Pinpoint the cell where the given text exists, returning its [X, Y] midpoint coordinate. 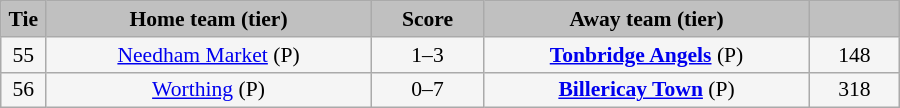
Billericay Town (P) [647, 90]
Home team (tier) [209, 19]
55 [24, 55]
148 [854, 55]
Score [427, 19]
Worthing (P) [209, 90]
Away team (tier) [647, 19]
1–3 [427, 55]
Tonbridge Angels (P) [647, 55]
318 [854, 90]
Needham Market (P) [209, 55]
56 [24, 90]
Tie [24, 19]
0–7 [427, 90]
